Provide the (x, y) coordinate of the cell's center where the given text is located.  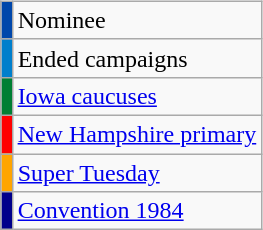
Iowa caucuses (137, 96)
Ended campaigns (137, 58)
Convention 1984 (137, 211)
Nominee (137, 20)
Super Tuesday (137, 173)
New Hampshire primary (137, 134)
